For the text-containing cell, return its midpoint in (X, Y) coordinate format. 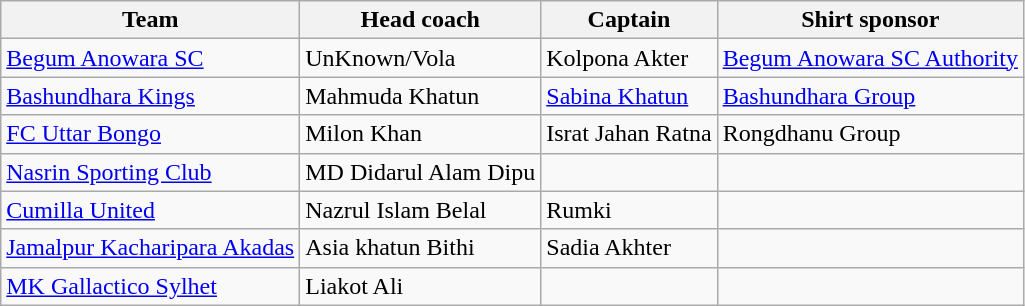
Nasrin Sporting Club (150, 172)
Nazrul Islam Belal (420, 210)
Team (150, 20)
MK Gallactico Sylhet (150, 286)
Rumki (629, 210)
Bashundhara Kings (150, 96)
FC Uttar Bongo (150, 134)
Sadia Akhter (629, 248)
Kolpona Akter (629, 58)
Begum Anowara SC Authority (870, 58)
Captain (629, 20)
Jamalpur Kacharipara Akadas (150, 248)
Milon Khan (420, 134)
Bashundhara Group (870, 96)
Begum Anowara SC (150, 58)
Israt Jahan Ratna (629, 134)
MD Didarul Alam Dipu (420, 172)
Head coach (420, 20)
UnKnown/Vola (420, 58)
Asia khatun Bithi (420, 248)
Mahmuda Khatun (420, 96)
Rongdhanu Group (870, 134)
Shirt sponsor (870, 20)
Liakot Ali (420, 286)
Cumilla United (150, 210)
Sabina Khatun (629, 96)
